Determine the (X, Y) coordinate at the center of the cell enclosing the given text.  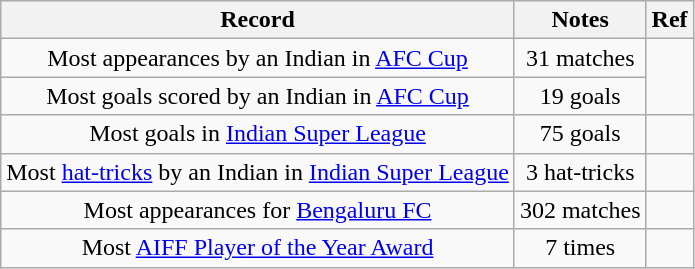
Ref (670, 20)
3 hat-tricks (580, 172)
Notes (580, 20)
Most goals in Indian Super League (258, 134)
75 goals (580, 134)
Most AIFF Player of the Year Award (258, 248)
Most hat-tricks by an Indian in Indian Super League (258, 172)
Most goals scored by an Indian in AFC Cup (258, 96)
7 times (580, 248)
Most appearances for Bengaluru FC (258, 210)
Record (258, 20)
19 goals (580, 96)
Most appearances by an Indian in AFC Cup (258, 58)
302 matches (580, 210)
31 matches (580, 58)
